Detect which cell encompasses the target text, then output its [X, Y] center coordinate. 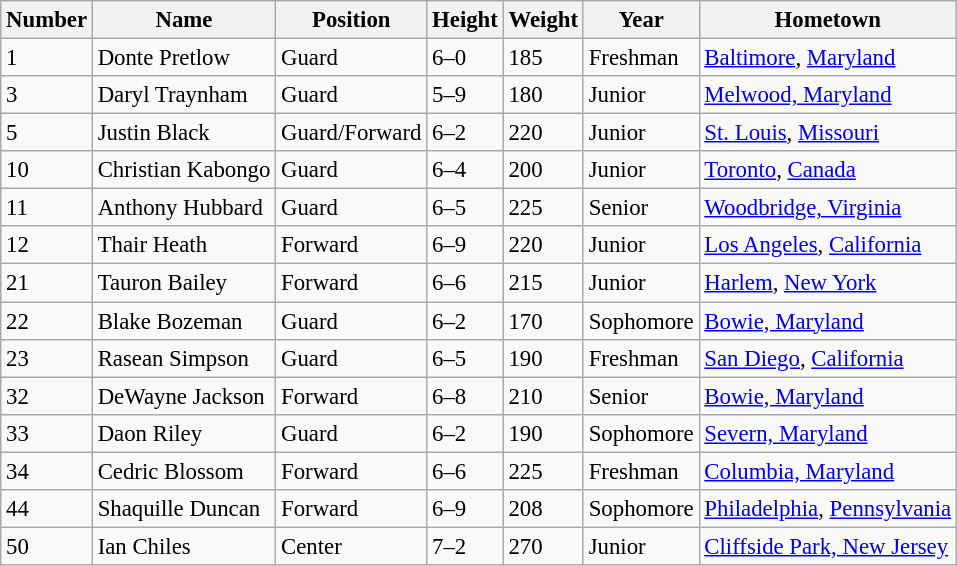
6–4 [465, 170]
Melwood, Maryland [828, 95]
Daon Riley [184, 433]
170 [543, 321]
5 [47, 133]
Height [465, 20]
200 [543, 170]
Guard/Forward [352, 133]
21 [47, 283]
Columbia, Maryland [828, 471]
Weight [543, 20]
185 [543, 58]
Cliffside Park, New Jersey [828, 546]
50 [47, 546]
Tauron Bailey [184, 283]
6–0 [465, 58]
Position [352, 20]
5–9 [465, 95]
Name [184, 20]
DeWayne Jackson [184, 396]
Baltimore, Maryland [828, 58]
270 [543, 546]
11 [47, 208]
1 [47, 58]
180 [543, 95]
Christian Kabongo [184, 170]
Philadelphia, Pennsylvania [828, 509]
Toronto, Canada [828, 170]
7–2 [465, 546]
San Diego, California [828, 358]
Number [47, 20]
Severn, Maryland [828, 433]
Year [641, 20]
34 [47, 471]
10 [47, 170]
Rasean Simpson [184, 358]
23 [47, 358]
22 [47, 321]
3 [47, 95]
12 [47, 245]
Thair Heath [184, 245]
Center [352, 546]
Woodbridge, Virginia [828, 208]
Los Angeles, California [828, 245]
St. Louis, Missouri [828, 133]
Shaquille Duncan [184, 509]
Hometown [828, 20]
208 [543, 509]
Donte Pretlow [184, 58]
Ian Chiles [184, 546]
32 [47, 396]
44 [47, 509]
33 [47, 433]
215 [543, 283]
Anthony Hubbard [184, 208]
Justin Black [184, 133]
Daryl Traynham [184, 95]
Harlem, New York [828, 283]
Cedric Blossom [184, 471]
Blake Bozeman [184, 321]
6–8 [465, 396]
210 [543, 396]
